Locate the cell with the specified text and output its (X, Y) center coordinate. 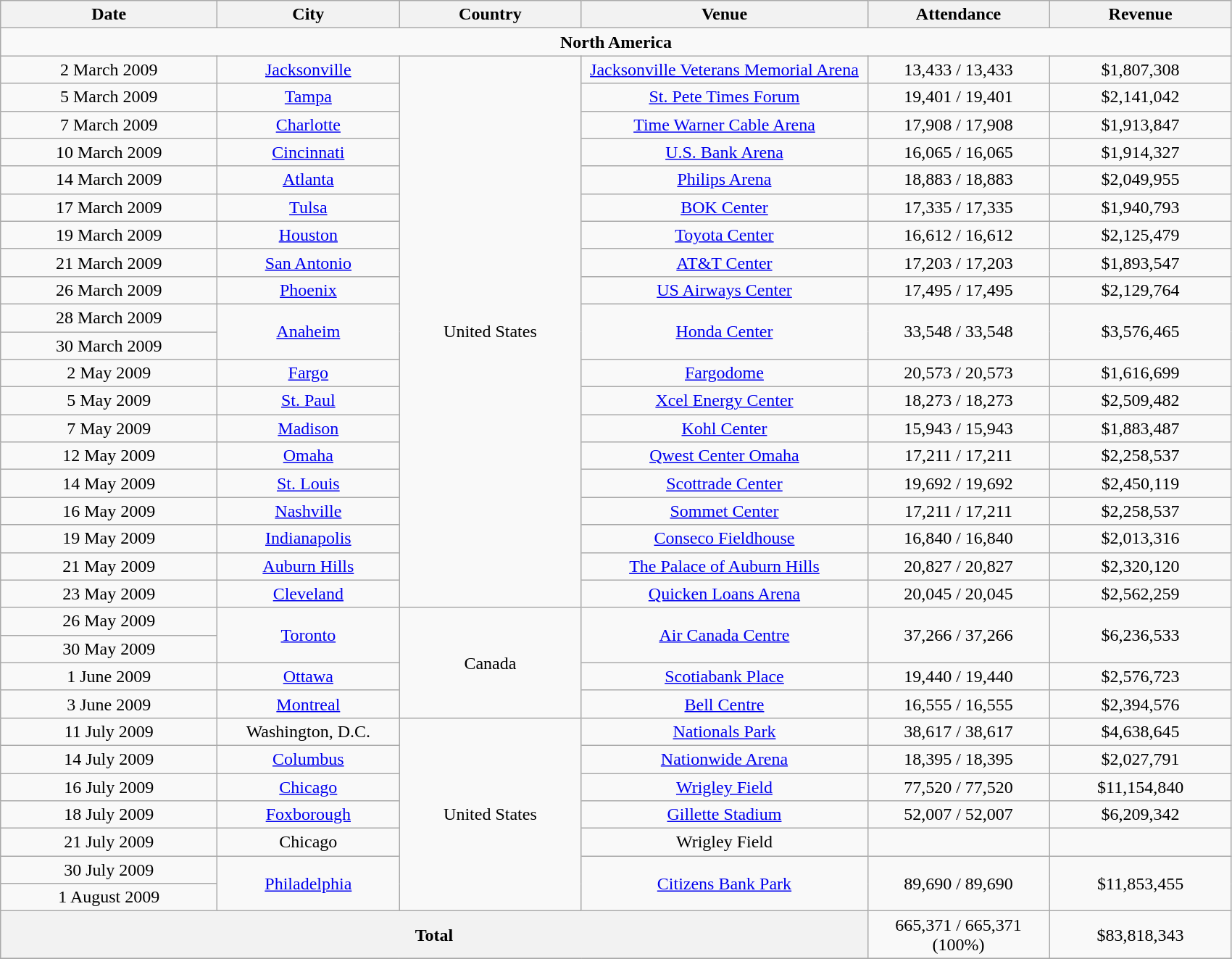
13,433 / 13,433 (958, 70)
Ottawa (309, 676)
Sommet Center (725, 511)
14 July 2009 (109, 759)
Scotiabank Place (725, 676)
2 March 2009 (109, 70)
BOK Center (725, 207)
Fargo (309, 373)
665,371 / 665,371 (100%) (958, 935)
Qwest Center Omaha (725, 456)
1 June 2009 (109, 676)
AT&T Center (725, 262)
Conseco Fieldhouse (725, 539)
$1,914,327 (1141, 152)
Canada (490, 663)
$2,320,120 (1141, 566)
$2,509,482 (1141, 401)
San Antonio (309, 262)
5 May 2009 (109, 401)
Auburn Hills (309, 566)
Quicken Loans Arena (725, 594)
$2,125,479 (1141, 235)
Date (109, 14)
14 March 2009 (109, 180)
19,401 / 19,401 (958, 97)
18,883 / 18,883 (958, 180)
37,266 / 37,266 (958, 635)
16 May 2009 (109, 511)
Indianapolis (309, 539)
11 July 2009 (109, 731)
30 May 2009 (109, 649)
Time Warner Cable Arena (725, 125)
17,335 / 17,335 (958, 207)
3 June 2009 (109, 704)
Montreal (309, 704)
18,273 / 18,273 (958, 401)
$2,450,119 (1141, 483)
Columbus (309, 759)
12 May 2009 (109, 456)
Attendance (958, 14)
North America (616, 42)
Charlotte (309, 125)
Bell Centre (725, 704)
20,573 / 20,573 (958, 373)
18 July 2009 (109, 815)
5 March 2009 (109, 97)
$2,141,042 (1141, 97)
$83,818,343 (1141, 935)
Cleveland (309, 594)
Scottrade Center (725, 483)
Kohl Center (725, 428)
$6,209,342 (1141, 815)
$2,013,316 (1141, 539)
$2,394,576 (1141, 704)
52,007 / 52,007 (958, 815)
17,495 / 17,495 (958, 290)
$2,027,791 (1141, 759)
St. Pete Times Forum (725, 97)
Jacksonville (309, 70)
26 May 2009 (109, 621)
Nationals Park (725, 731)
$1,940,793 (1141, 207)
$2,576,723 (1141, 676)
$2,129,764 (1141, 290)
Toyota Center (725, 235)
St. Paul (309, 401)
$11,154,840 (1141, 786)
18,395 / 18,395 (958, 759)
15,943 / 15,943 (958, 428)
28 March 2009 (109, 317)
38,617 / 38,617 (958, 731)
16,555 / 16,555 (958, 704)
Fargodome (725, 373)
$3,576,465 (1141, 331)
26 March 2009 (109, 290)
Honda Center (725, 331)
Jacksonville Veterans Memorial Arena (725, 70)
Madison (309, 428)
Nashville (309, 511)
Washington, D.C. (309, 731)
Atlanta (309, 180)
19,440 / 19,440 (958, 676)
Venue (725, 14)
St. Louis (309, 483)
Tampa (309, 97)
33,548 / 33,548 (958, 331)
$1,807,308 (1141, 70)
Foxborough (309, 815)
$1,893,547 (1141, 262)
7 March 2009 (109, 125)
89,690 / 89,690 (958, 884)
U.S. Bank Arena (725, 152)
20,827 / 20,827 (958, 566)
2 May 2009 (109, 373)
City (309, 14)
23 May 2009 (109, 594)
17 March 2009 (109, 207)
30 July 2009 (109, 870)
Xcel Energy Center (725, 401)
19,692 / 19,692 (958, 483)
14 May 2009 (109, 483)
17,203 / 17,203 (958, 262)
Philadelphia (309, 884)
$11,853,455 (1141, 884)
$1,616,699 (1141, 373)
$1,913,847 (1141, 125)
Omaha (309, 456)
19 March 2009 (109, 235)
Houston (309, 235)
10 March 2009 (109, 152)
21 May 2009 (109, 566)
$1,883,487 (1141, 428)
1 August 2009 (109, 897)
Air Canada Centre (725, 635)
19 May 2009 (109, 539)
$2,562,259 (1141, 594)
Country (490, 14)
7 May 2009 (109, 428)
Anaheim (309, 331)
Toronto (309, 635)
Phoenix (309, 290)
16,840 / 16,840 (958, 539)
Gillette Stadium (725, 815)
16,612 / 16,612 (958, 235)
Total (434, 935)
$4,638,645 (1141, 731)
$2,049,955 (1141, 180)
21 July 2009 (109, 842)
16 July 2009 (109, 786)
Revenue (1141, 14)
Philips Arena (725, 180)
16,065 / 16,065 (958, 152)
17,908 / 17,908 (958, 125)
21 March 2009 (109, 262)
Citizens Bank Park (725, 884)
77,520 / 77,520 (958, 786)
Tulsa (309, 207)
Cincinnati (309, 152)
$6,236,533 (1141, 635)
Nationwide Arena (725, 759)
US Airways Center (725, 290)
20,045 / 20,045 (958, 594)
30 March 2009 (109, 346)
The Palace of Auburn Hills (725, 566)
